From the cell containing the given text, extract its center point as [x, y] coordinate. 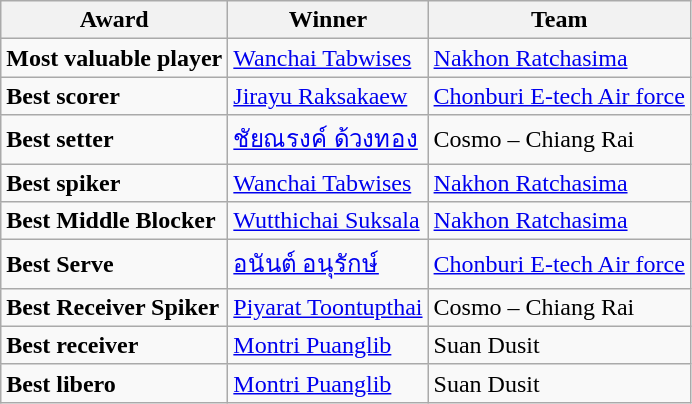
Award [114, 20]
Best libero [114, 383]
Best Middle Blocker [114, 221]
Best Serve [114, 264]
Most valuable player [114, 58]
Best spiker [114, 183]
Best scorer [114, 96]
Best receiver [114, 345]
Jirayu Raksakaew [328, 96]
Winner [328, 20]
Best setter [114, 140]
Wutthichai Suksala [328, 221]
Team [559, 20]
Piyarat Toontupthai [328, 307]
Best Receiver Spiker [114, 307]
อนันต์ อนุรักษ์ [328, 264]
ชัยณรงค์ ด้วงทอง [328, 140]
